Extract the (x, y) coordinate from the center of the cell holding the provided text.  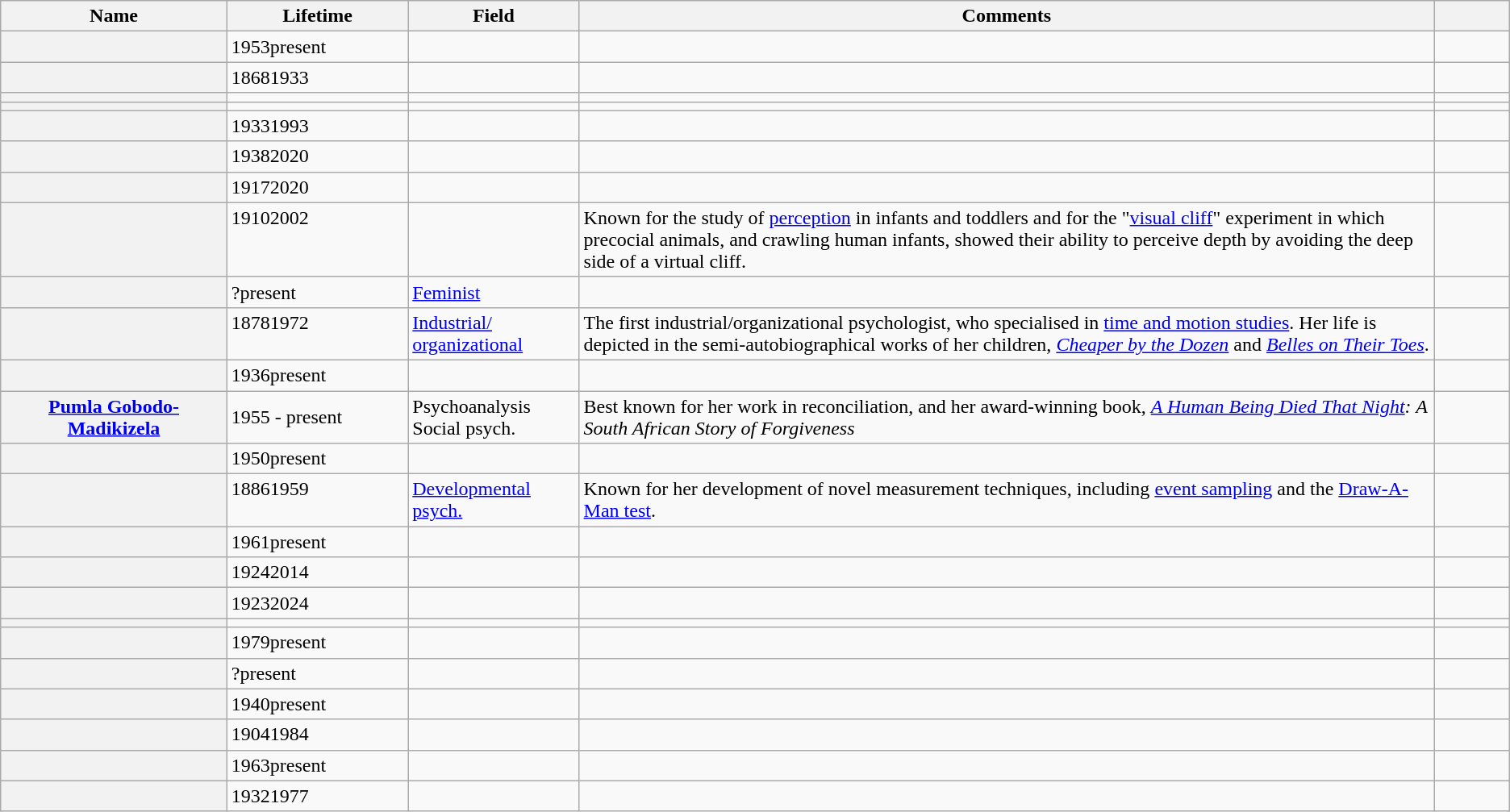
Developmental psych. (494, 500)
Pumla Gobodo-Madikizela (115, 416)
Known for her development of novel measurement techniques, including event sampling and the Draw-A-Man test. (1007, 500)
Lifetime (317, 16)
19102002 (317, 239)
19172020 (317, 187)
Field (494, 16)
1950present (317, 459)
19382020 (317, 156)
19321977 (317, 796)
19331993 (317, 126)
19041984 (317, 735)
19232024 (317, 603)
1963present (317, 765)
1955 - present (317, 416)
Comments (1007, 16)
19242014 (317, 573)
Name (115, 16)
1979present (317, 643)
18781972 (317, 334)
18861959 (317, 500)
Psychoanalysis Social psych. (494, 416)
Feminist (494, 292)
1940present (317, 704)
1936present (317, 375)
18681933 (317, 77)
1953present (317, 47)
Best known for her work in reconciliation, and her award-winning book, A Human Being Died That Night: A South African Story of Forgiveness (1007, 416)
Industrial/organizational (494, 334)
1961present (317, 542)
